Locate the cell with the specified text and output its (X, Y) center coordinate. 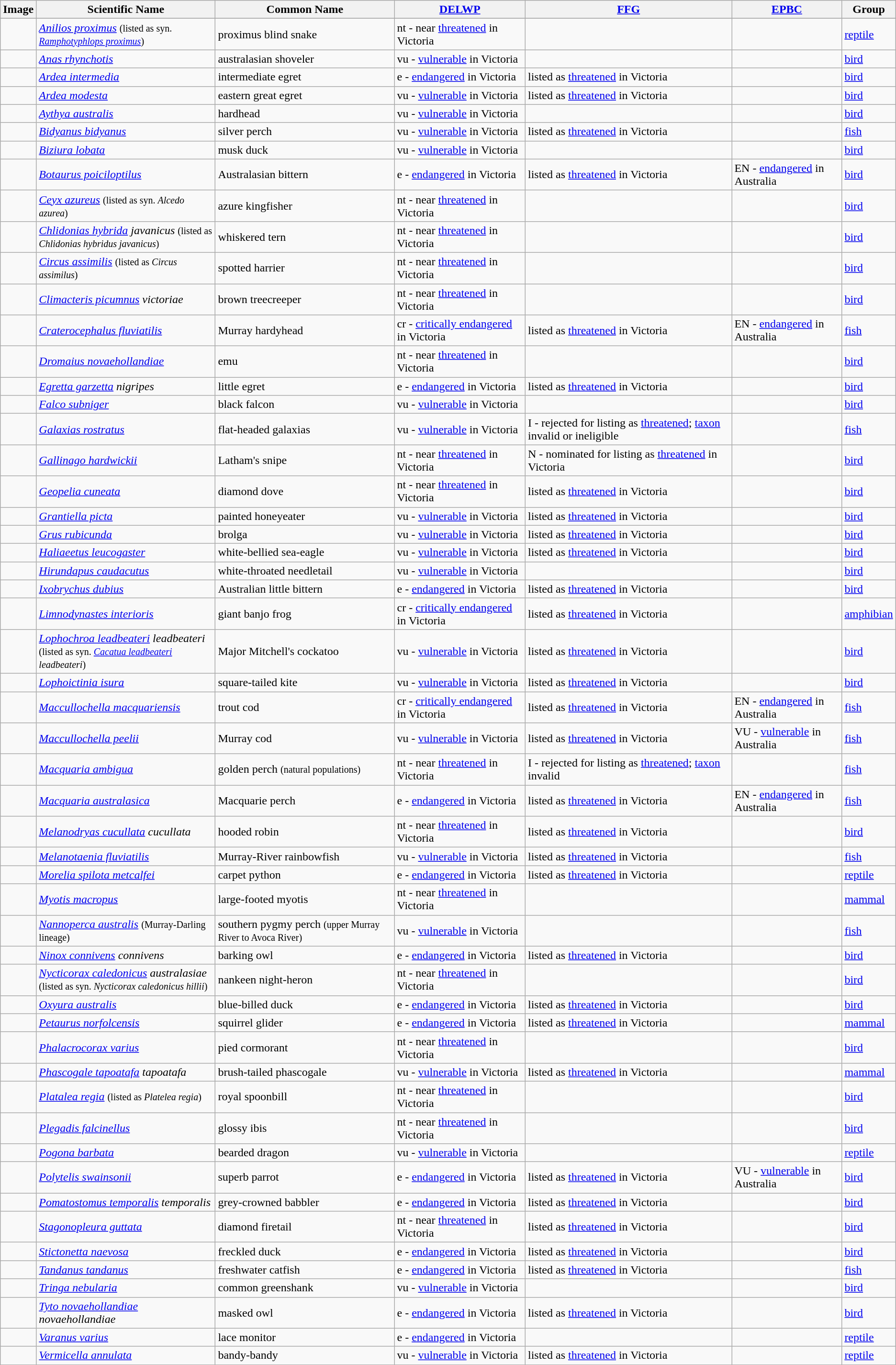
Grus rubicunda (126, 534)
Climacteris picumnus victoriae (126, 299)
Ninox connivens connivens (126, 955)
black falcon (305, 405)
Biziura lobata (126, 150)
square-tailed kite (305, 682)
brush-tailed phascogale (305, 1072)
Phascogale tapoatafa tapoatafa (126, 1072)
Image (18, 10)
Tringa nebularia (126, 1288)
australasian shoveler (305, 59)
Anilios proximus (listed as syn. Ramphotyphlops proximus) (126, 34)
Dromaius novaehollandiae (126, 362)
Stagonopleura guttata (126, 1227)
Macquaria australasica (126, 801)
N - nominated for listing as threatened in Victoria (628, 461)
Petaurus norfolcensis (126, 1023)
Common Name (305, 10)
white-bellied sea-eagle (305, 553)
Hirundapus caudacutus (126, 571)
hooded robin (305, 832)
Nycticorax caledonicus australasiae (listed as syn. Nycticorax caledonicus hillii) (126, 980)
bearded dragon (305, 1153)
amphibian (869, 614)
Galaxias rostratus (126, 429)
diamond dove (305, 491)
Anas rhynchotis (126, 59)
intermediate egret (305, 77)
Major Mitchell's cockatoo (305, 651)
Pomatostomus temporalis temporalis (126, 1202)
common greenshank (305, 1288)
Group (869, 10)
Ixobrychus dubius (126, 589)
Polytelis swainsonii (126, 1178)
Stictonetta naevosa (126, 1252)
azure kingfisher (305, 206)
southern pygmy perch (upper Murray River to Avoca River) (305, 931)
Nannoperca australis (Murray-Darling lineage) (126, 931)
large-footed myotis (305, 899)
superb parrot (305, 1178)
Falco subniger (126, 405)
EPBC (787, 10)
I - rejected for listing as threatened; taxon invalid or ineligible (628, 429)
Latham's snipe (305, 461)
musk duck (305, 150)
glossy ibis (305, 1128)
Grantiella picta (126, 516)
eastern great egret (305, 95)
grey-crowned babbler (305, 1202)
Myotis macropus (126, 899)
nankeen night-heron (305, 980)
freckled duck (305, 1252)
Botaurus poiciloptilus (126, 174)
diamond firetail (305, 1227)
bandy-bandy (305, 1355)
Macquarie perch (305, 801)
Oxyura australis (126, 1004)
Tyto novaehollandiae novaehollandiae (126, 1313)
squirrel glider (305, 1023)
carpet python (305, 875)
trout cod (305, 707)
Maccullochella peelii (126, 738)
Varanus varius (126, 1337)
Geopelia cuneata (126, 491)
white-throated needletail (305, 571)
Haliaeetus leucogaster (126, 553)
I - rejected for listing as threatened; taxon invalid (628, 770)
Macquaria ambigua (126, 770)
Tandanus tandanus (126, 1270)
Morelia spilota metcalfei (126, 875)
Pogona barbata (126, 1153)
Lophochroa leadbeateri leadbeateri (listed as syn. Cacatua leadbeateri leadbeateri) (126, 651)
pied cormorant (305, 1048)
silver perch (305, 132)
blue-billed duck (305, 1004)
hardhead (305, 113)
Murray-River rainbowfish (305, 857)
Platalea regia (listed as Platelea regia) (126, 1096)
proximus blind snake (305, 34)
golden perch (natural populations) (305, 770)
Melanodryas cucullata cucullata (126, 832)
lace monitor (305, 1337)
Limnodynastes interioris (126, 614)
barking owl (305, 955)
DELWP (459, 10)
Melanotaenia fluviatilis (126, 857)
royal spoonbill (305, 1096)
Maccullochella macquariensis (126, 707)
emu (305, 362)
Ardea modesta (126, 95)
Circus assimilis (listed as Circus assimilus) (126, 268)
painted honeyeater (305, 516)
Australasian bittern (305, 174)
little egret (305, 386)
Chlidonias hybrida javanicus (listed as Chlidonias hybridus javanicus) (126, 237)
Phalacrocorax varius (126, 1048)
Aythya australis (126, 113)
Bidyanus bidyanus (126, 132)
FFG (628, 10)
Vermicella annulata (126, 1355)
Egretta garzetta nigripes (126, 386)
Ceyx azureus (listed as syn. Alcedo azurea) (126, 206)
masked owl (305, 1313)
giant banjo frog (305, 614)
Scientific Name (126, 10)
spotted harrier (305, 268)
brown treecreeper (305, 299)
brolga (305, 534)
Murray cod (305, 738)
freshwater catfish (305, 1270)
Lophoictinia isura (126, 682)
Murray hardyhead (305, 330)
Australian little bittern (305, 589)
Ardea intermedia (126, 77)
whiskered tern (305, 237)
Craterocephalus fluviatilis (126, 330)
Gallinago hardwickii (126, 461)
flat-headed galaxias (305, 429)
Plegadis falcinellus (126, 1128)
